Extract the (X, Y) coordinate from the center of the cell holding the provided text.  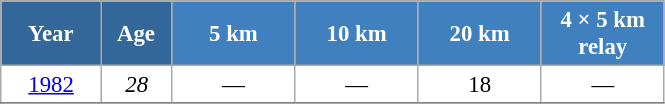
Year (52, 34)
4 × 5 km relay (602, 34)
20 km (480, 34)
10 km (356, 34)
Age (136, 34)
5 km (234, 34)
18 (480, 85)
28 (136, 85)
1982 (52, 85)
